Extract the [X, Y] coordinate from the center of the cell holding the provided text.  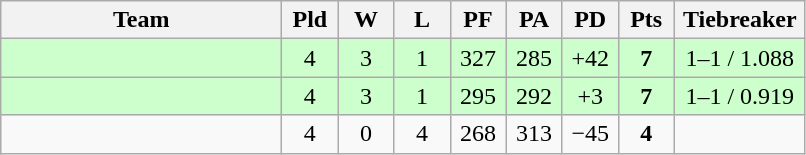
1–1 / 0.919 [740, 96]
295 [478, 96]
268 [478, 134]
+3 [590, 96]
313 [534, 134]
L [422, 20]
1–1 / 1.088 [740, 58]
Pld [310, 20]
Tiebreaker [740, 20]
PD [590, 20]
−45 [590, 134]
Team [142, 20]
285 [534, 58]
PF [478, 20]
W [366, 20]
292 [534, 96]
Pts [646, 20]
327 [478, 58]
+42 [590, 58]
PA [534, 20]
0 [366, 134]
